Determine the (X, Y) coordinate at the center of the cell enclosing the given text.  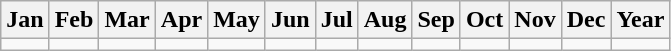
Aug (385, 20)
Jan (25, 20)
Dec (586, 20)
Jul (336, 20)
Nov (535, 20)
Feb (74, 20)
Apr (181, 20)
Sep (436, 20)
Year (640, 20)
May (237, 20)
Oct (484, 20)
Jun (290, 20)
Mar (127, 20)
